Provide the [x, y] coordinate of the cell's center where the given text is located.  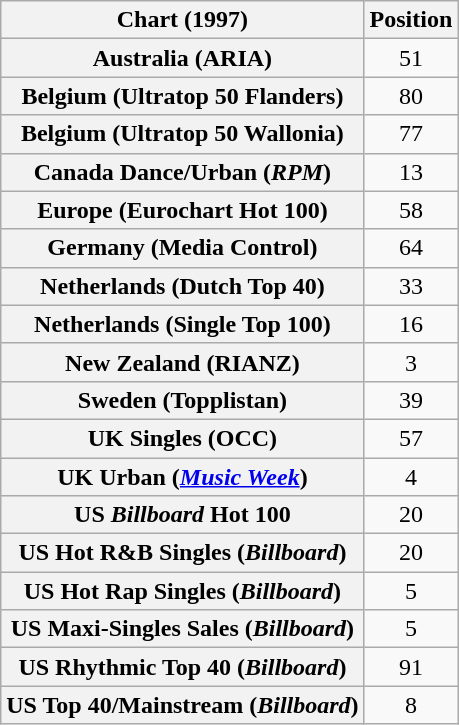
Canada Dance/Urban (RPM) [182, 172]
Australia (ARIA) [182, 58]
77 [411, 134]
3 [411, 362]
Sweden (Topplistan) [182, 400]
91 [411, 667]
58 [411, 210]
Belgium (Ultratop 50 Wallonia) [182, 134]
US Maxi-Singles Sales (Billboard) [182, 629]
64 [411, 248]
UK Urban (Music Week) [182, 477]
New Zealand (RIANZ) [182, 362]
13 [411, 172]
US Rhythmic Top 40 (Billboard) [182, 667]
51 [411, 58]
8 [411, 705]
4 [411, 477]
US Hot R&B Singles (Billboard) [182, 553]
33 [411, 286]
UK Singles (OCC) [182, 438]
57 [411, 438]
16 [411, 324]
Chart (1997) [182, 20]
Europe (Eurochart Hot 100) [182, 210]
Position [411, 20]
Belgium (Ultratop 50 Flanders) [182, 96]
US Top 40/Mainstream (Billboard) [182, 705]
80 [411, 96]
Netherlands (Single Top 100) [182, 324]
Germany (Media Control) [182, 248]
39 [411, 400]
US Billboard Hot 100 [182, 515]
US Hot Rap Singles (Billboard) [182, 591]
Netherlands (Dutch Top 40) [182, 286]
